Pinpoint the cell where the given text exists, returning its (x, y) midpoint coordinate. 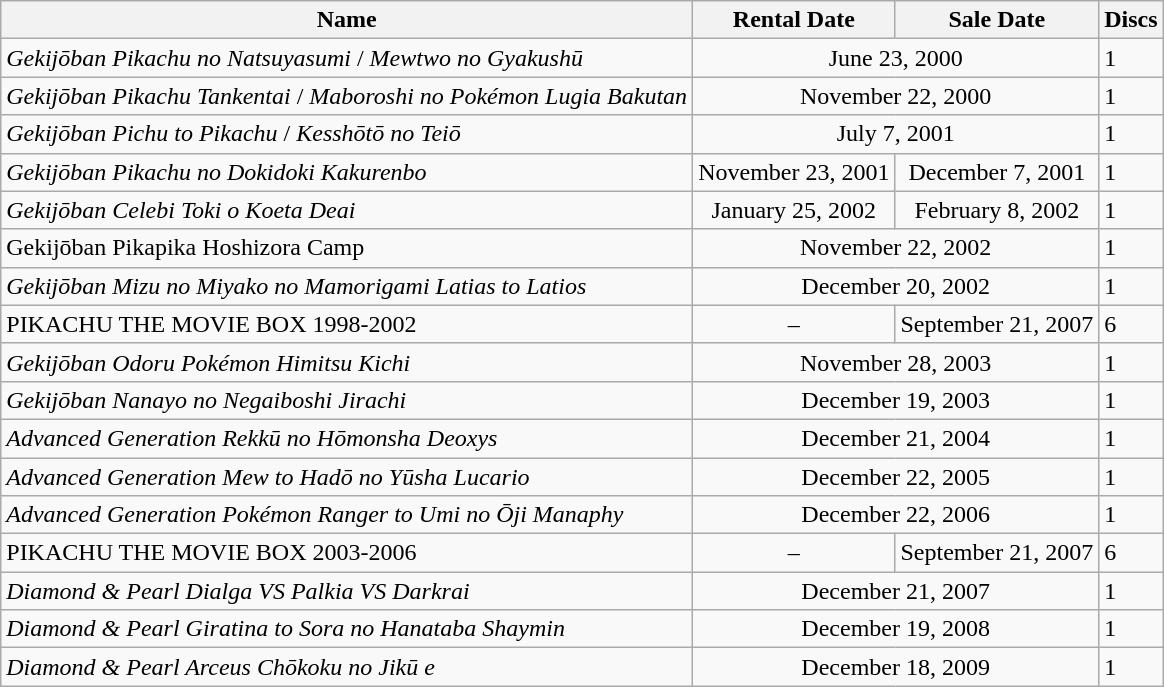
Sale Date (997, 20)
Rental Date (794, 20)
Advanced Generation Mew to Hadō no Yūsha Lucario (347, 477)
Discs (1131, 20)
Gekijōban Pikachu Tankentai / Maboroshi no Pokémon Lugia Bakutan (347, 96)
February 8, 2002 (997, 210)
December 18, 2009 (896, 667)
Gekijōban Pikapika Hoshizora Camp (347, 248)
December 22, 2005 (896, 477)
Diamond & Pearl Arceus Chōkoku no Jikū e (347, 667)
PIKACHU THE MOVIE BOX 2003-2006 (347, 553)
Gekijōban Odoru Pokémon Himitsu Kichi (347, 362)
Name (347, 20)
December 19, 2003 (896, 400)
December 20, 2002 (896, 286)
December 7, 2001 (997, 172)
Advanced Generation Pokémon Ranger to Umi no Ōji Manaphy (347, 515)
November 23, 2001 (794, 172)
Diamond & Pearl Dialga VS Palkia VS Darkrai (347, 591)
Gekijōban Pichu to Pikachu / Kesshōtō no Teiō (347, 134)
December 21, 2004 (896, 438)
December 21, 2007 (896, 591)
Advanced Generation Rekkū no Hōmonsha Deoxys (347, 438)
Gekijōban Celebi Toki o Koeta Deai (347, 210)
Gekijōban Mizu no Miyako no Mamorigami Latias to Latios (347, 286)
PIKACHU THE MOVIE BOX 1998-2002 (347, 324)
Gekijōban Nanayo no Negaiboshi Jirachi (347, 400)
July 7, 2001 (896, 134)
November 22, 2000 (896, 96)
January 25, 2002 (794, 210)
December 22, 2006 (896, 515)
December 19, 2008 (896, 629)
November 22, 2002 (896, 248)
November 28, 2003 (896, 362)
June 23, 2000 (896, 58)
Gekijōban Pikachu no Dokidoki Kakurenbo (347, 172)
Diamond & Pearl Giratina to Sora no Hanataba Shaymin (347, 629)
Gekijōban Pikachu no Natsuyasumi / Mewtwo no Gyakushū (347, 58)
